Detect which cell encompasses the target text, then output its [X, Y] center coordinate. 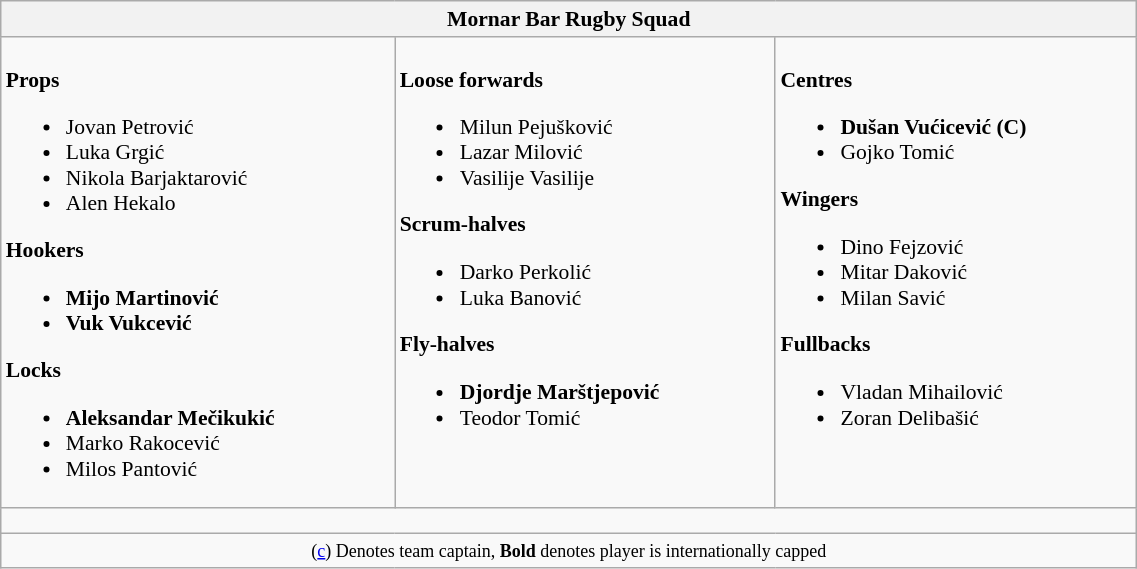
CentresDušan Vućicević (C)Gojko TomićWingersDino FejzovićMitar DakovićMilan SavićFullbacksVladan MihailovićZoran Delibašić [956, 272]
(c) Denotes team captain, Bold denotes player is internationally capped [569, 551]
Mornar Bar Rugby Squad [569, 19]
PropsJovan PetrovićLuka GrgićNikola BarjaktarovićAlen HekaloHookersMijo MartinovićVuk VukcevićLocksAleksandar Mečikukić Marko RakocevićMilos Pantović [198, 272]
Loose forwardsMilun PejuškovićLazar MilovićVasilije VasilijeScrum-halvesDarko PerkolićLuka BanovićFly-halvesDjordje MarštjepovićTeodor Tomić [586, 272]
